Locate the cell with the specified text and output its (x, y) center coordinate. 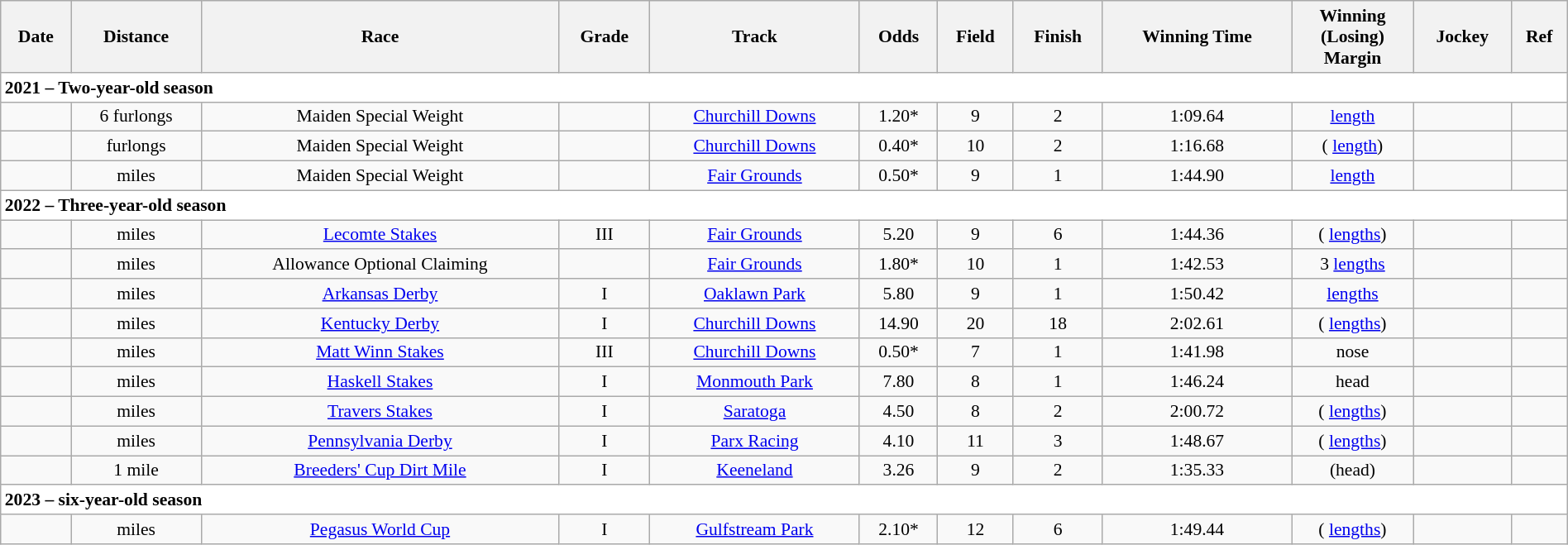
12 (976, 529)
1:50.42 (1197, 294)
Saratoga (754, 412)
Winning(Losing)Margin (1353, 36)
5.20 (898, 235)
1:44.36 (1197, 235)
1:35.33 (1197, 471)
2021 – Two-year-old season (784, 88)
Date (36, 36)
Parx Racing (754, 441)
20 (976, 323)
14.90 (898, 323)
Arkansas Derby (380, 294)
1:16.68 (1197, 146)
furlongs (136, 146)
Monmouth Park (754, 382)
2023 – six-year-old season (784, 500)
1.20* (898, 117)
Distance (136, 36)
Lecomte Stakes (380, 235)
Odds (898, 36)
Pegasus World Cup (380, 529)
nose (1353, 352)
7.80 (898, 382)
4.10 (898, 441)
2022 – Three-year-old season (784, 205)
lengths (1353, 294)
Jockey (1462, 36)
3 (1058, 441)
3 lengths (1353, 265)
1:44.90 (1197, 176)
Pennsylvania Derby (380, 441)
2:02.61 (1197, 323)
7 (976, 352)
2:00.72 (1197, 412)
Breeders' Cup Dirt Mile (380, 471)
Gulfstream Park (754, 529)
Travers Stakes (380, 412)
1:46.24 (1197, 382)
1:42.53 (1197, 265)
Winning Time (1197, 36)
1:41.98 (1197, 352)
Keeneland (754, 471)
Ref (1539, 36)
Track (754, 36)
6 furlongs (136, 117)
Allowance Optional Claiming (380, 265)
Haskell Stakes (380, 382)
1.80* (898, 265)
0.40* (898, 146)
Finish (1058, 36)
2.10* (898, 529)
18 (1058, 323)
4.50 (898, 412)
Kentucky Derby (380, 323)
Matt Winn Stakes (380, 352)
(head) (1353, 471)
head (1353, 382)
11 (976, 441)
( length) (1353, 146)
Field (976, 36)
Race (380, 36)
1:48.67 (1197, 441)
1:09.64 (1197, 117)
3.26 (898, 471)
1:49.44 (1197, 529)
5.80 (898, 294)
Grade (605, 36)
Oaklawn Park (754, 294)
1 mile (136, 471)
